Determine the (x, y) coordinate at the center of the cell enclosing the given text.  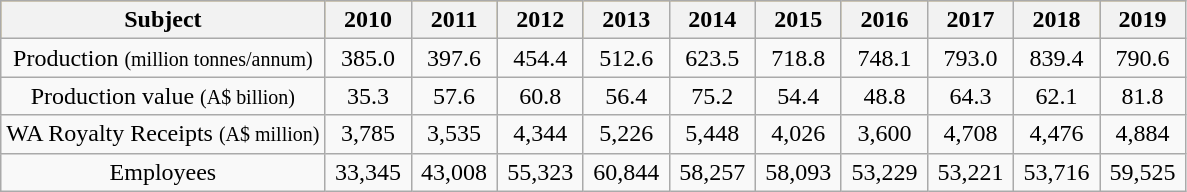
793.0 (970, 58)
Employees (163, 172)
5,448 (712, 134)
4,708 (970, 134)
718.8 (798, 58)
2012 (540, 20)
2011 (454, 20)
839.4 (1056, 58)
Production value (A$ billion) (163, 96)
75.2 (712, 96)
57.6 (454, 96)
81.8 (1143, 96)
Subject (163, 20)
55,323 (540, 172)
2019 (1143, 20)
58,257 (712, 172)
59,525 (1143, 172)
4,884 (1143, 134)
3,535 (454, 134)
2013 (626, 20)
53,716 (1056, 172)
4,344 (540, 134)
64.3 (970, 96)
33,345 (368, 172)
2010 (368, 20)
WA Royalty Receipts (A$ million) (163, 134)
2016 (884, 20)
60.8 (540, 96)
Production (million tonnes/annum) (163, 58)
54.4 (798, 96)
53,229 (884, 172)
62.1 (1056, 96)
2015 (798, 20)
58,093 (798, 172)
43,008 (454, 172)
385.0 (368, 58)
4,476 (1056, 134)
790.6 (1143, 58)
35.3 (368, 96)
56.4 (626, 96)
4,026 (798, 134)
3,600 (884, 134)
512.6 (626, 58)
53,221 (970, 172)
48.8 (884, 96)
3,785 (368, 134)
2018 (1056, 20)
397.6 (454, 58)
454.4 (540, 58)
60,844 (626, 172)
2017 (970, 20)
748.1 (884, 58)
2014 (712, 20)
623.5 (712, 58)
5,226 (626, 134)
